Find where the given text appears and provide that cell's center as [X, Y] coordinate. 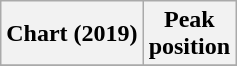
Peakposition [189, 34]
Chart (2019) [72, 34]
